Identify which cell holds the provided text, then report its (x, y) central coordinate. 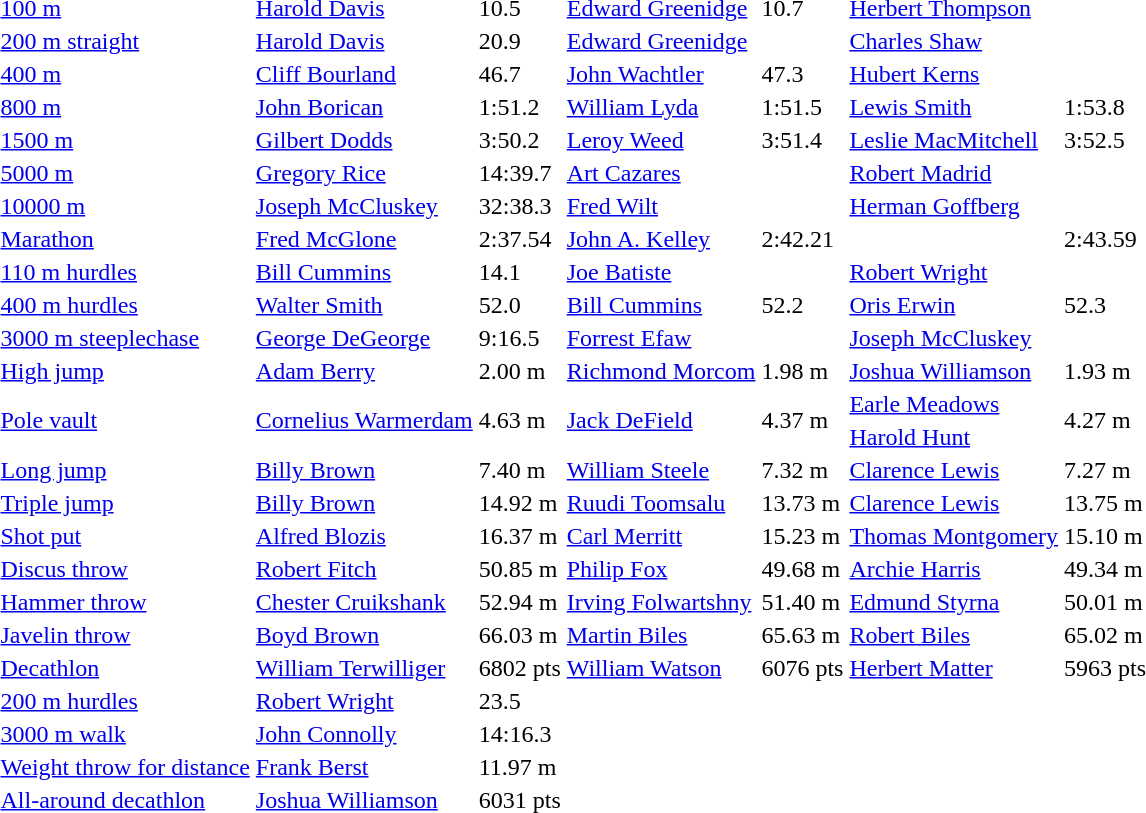
20.9 (520, 41)
1:51.2 (520, 107)
Hubert Kerns (954, 74)
Jack DeField (661, 420)
Walter Smith (364, 305)
Edward Greenidge (661, 41)
Harold Hunt (954, 437)
50.85 m (520, 569)
William Lyda (661, 107)
9:16.5 (520, 338)
14:16.3 (520, 734)
John A. Kelley (661, 239)
William Steele (661, 470)
2.00 m (520, 371)
Charles Shaw (954, 41)
Boyd Brown (364, 635)
2:42.21 (802, 239)
John Connolly (364, 734)
Leslie MacMitchell (954, 140)
7.32 m (802, 470)
14.1 (520, 272)
Edmund Styrna (954, 602)
2:37.54 (520, 239)
52.2 (802, 305)
32:38.3 (520, 206)
14:39.7 (520, 173)
49.68 m (802, 569)
46.7 (520, 74)
1.98 m (802, 371)
Oris Erwin (954, 305)
11.97 m (520, 767)
Carl Merritt (661, 536)
66.03 m (520, 635)
Gilbert Dodds (364, 140)
William Terwilliger (364, 668)
Alfred Blozis (364, 536)
51.40 m (802, 602)
3:50.2 (520, 140)
Joe Batiste (661, 272)
Lewis Smith (954, 107)
Archie Harris (954, 569)
George DeGeorge (364, 338)
23.5 (520, 701)
Art Cazares (661, 173)
47.3 (802, 74)
52.0 (520, 305)
4.63 m (520, 420)
Joshua Williamson (954, 371)
Herbert Matter (954, 668)
Irving Folwartshny (661, 602)
16.37 m (520, 536)
Fred McGlone (364, 239)
Adam Berry (364, 371)
3:51.4 (802, 140)
Chester Cruikshank (364, 602)
14.92 m (520, 503)
15.23 m (802, 536)
Herman Goffberg (954, 206)
William Watson (661, 668)
6076 pts (802, 668)
Earle Meadows (954, 404)
Frank Berst (364, 767)
Forrest Efaw (661, 338)
65.63 m (802, 635)
4.37 m (802, 420)
Cliff Bourland (364, 74)
6802 pts (520, 668)
1:51.5 (802, 107)
Robert Madrid (954, 173)
Martin Biles (661, 635)
Harold Davis (364, 41)
Robert Fitch (364, 569)
13.73 m (802, 503)
Robert Biles (954, 635)
Richmond Morcom (661, 371)
John Borican (364, 107)
Ruudi Toomsalu (661, 503)
Gregory Rice (364, 173)
Thomas Montgomery (954, 536)
Fred Wilt (661, 206)
Philip Fox (661, 569)
7.40 m (520, 470)
Cornelius Warmerdam (364, 420)
Leroy Weed (661, 140)
52.94 m (520, 602)
John Wachtler (661, 74)
